Scan for the cell matching the given text and deliver its [X, Y] coordinate at center. 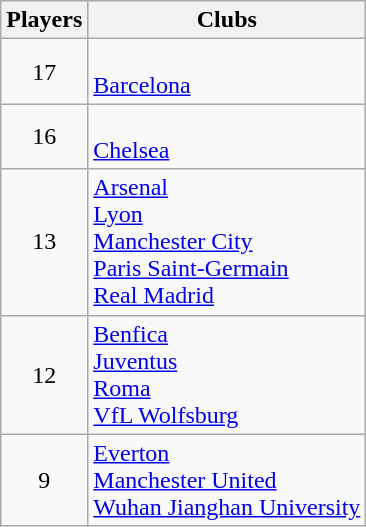
12 [44, 374]
Benfica Juventus Roma VfL Wolfsburg [227, 374]
9 [44, 480]
Chelsea [227, 136]
13 [44, 242]
Clubs [227, 20]
16 [44, 136]
Players [44, 20]
Arsenal Lyon Manchester City Paris Saint-Germain Real Madrid [227, 242]
17 [44, 72]
Barcelona [227, 72]
Everton Manchester United Wuhan Jianghan University [227, 480]
